Provide the (x, y) coordinate of the cell's center where the given text is located.  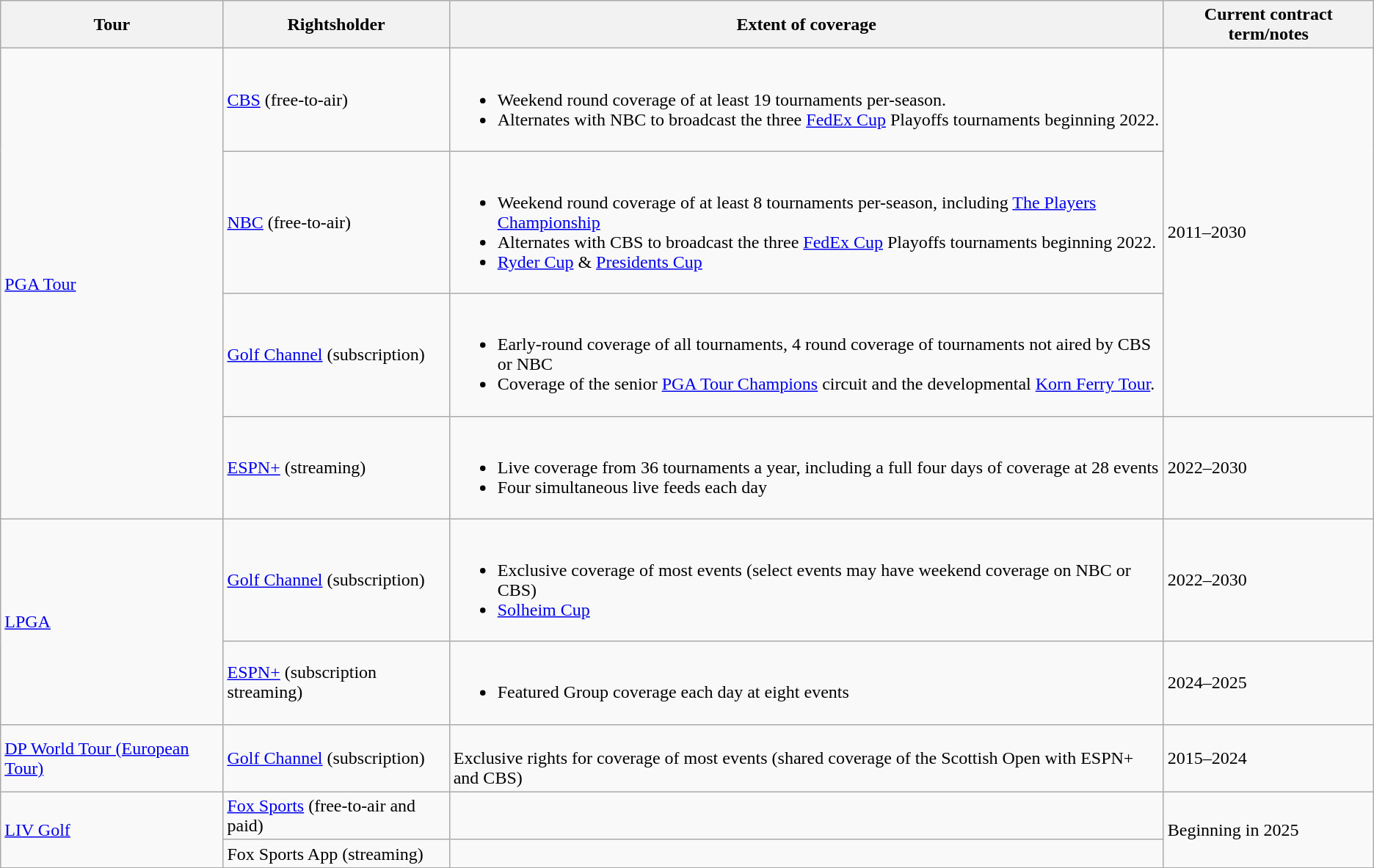
Fox Sports App (streaming) (336, 853)
PGA Tour (112, 283)
2015–2024 (1268, 758)
ESPN+ (streaming) (336, 467)
Exclusive rights for coverage of most events (shared coverage of the Scottish Open with ESPN+ and CBS) (806, 758)
Tour (112, 25)
Fox Sports (free-to-air and paid) (336, 816)
DP World Tour (European Tour) (112, 758)
2011–2030 (1268, 232)
CBS (free-to-air) (336, 100)
LIV Golf (112, 829)
Beginning in 2025 (1268, 829)
Current contract term/notes (1268, 25)
Live coverage from 36 tournaments a year, including a full four days of coverage at 28 eventsFour simultaneous live feeds each day (806, 467)
ESPN+ (subscription streaming) (336, 682)
LPGA (112, 621)
NBC (free-to-air) (336, 222)
Featured Group coverage each day at eight events (806, 682)
Extent of coverage (806, 25)
Exclusive coverage of most events (select events may have weekend coverage on NBC or CBS)Solheim Cup (806, 580)
2024–2025 (1268, 682)
Rightsholder (336, 25)
